Locate the cell with the specified text and output its [X, Y] center coordinate. 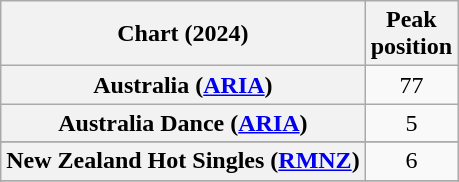
Chart (2024) [183, 34]
5 [411, 123]
Australia Dance (ARIA) [183, 123]
77 [411, 85]
Peakposition [411, 34]
6 [411, 161]
Australia (ARIA) [183, 85]
New Zealand Hot Singles (RMNZ) [183, 161]
